Extract the (X, Y) coordinate from the center of the cell holding the provided text.  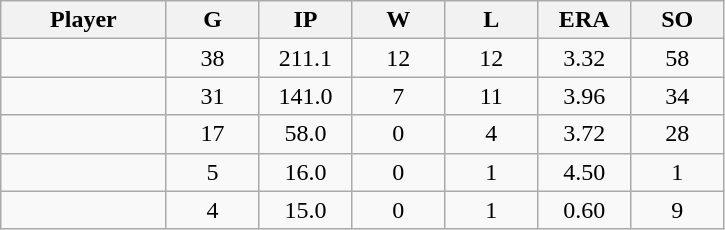
ERA (584, 20)
4.50 (584, 172)
3.96 (584, 96)
15.0 (306, 210)
G (212, 20)
141.0 (306, 96)
58.0 (306, 134)
211.1 (306, 58)
3.32 (584, 58)
58 (678, 58)
31 (212, 96)
0.60 (584, 210)
7 (398, 96)
Player (84, 20)
IP (306, 20)
3.72 (584, 134)
16.0 (306, 172)
9 (678, 210)
SO (678, 20)
38 (212, 58)
W (398, 20)
17 (212, 134)
28 (678, 134)
L (492, 20)
5 (212, 172)
11 (492, 96)
34 (678, 96)
